Determine the (X, Y) coordinate at the center of the cell enclosing the given text.  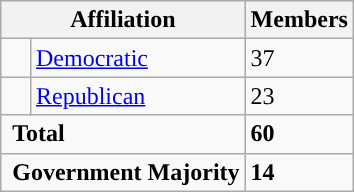
Republican (138, 96)
Democratic (138, 58)
Government Majority (123, 172)
Members (299, 20)
37 (299, 58)
14 (299, 172)
Total (123, 134)
60 (299, 134)
Affiliation (123, 20)
23 (299, 96)
